Determine the [x, y] coordinate at the center of the cell enclosing the given text.  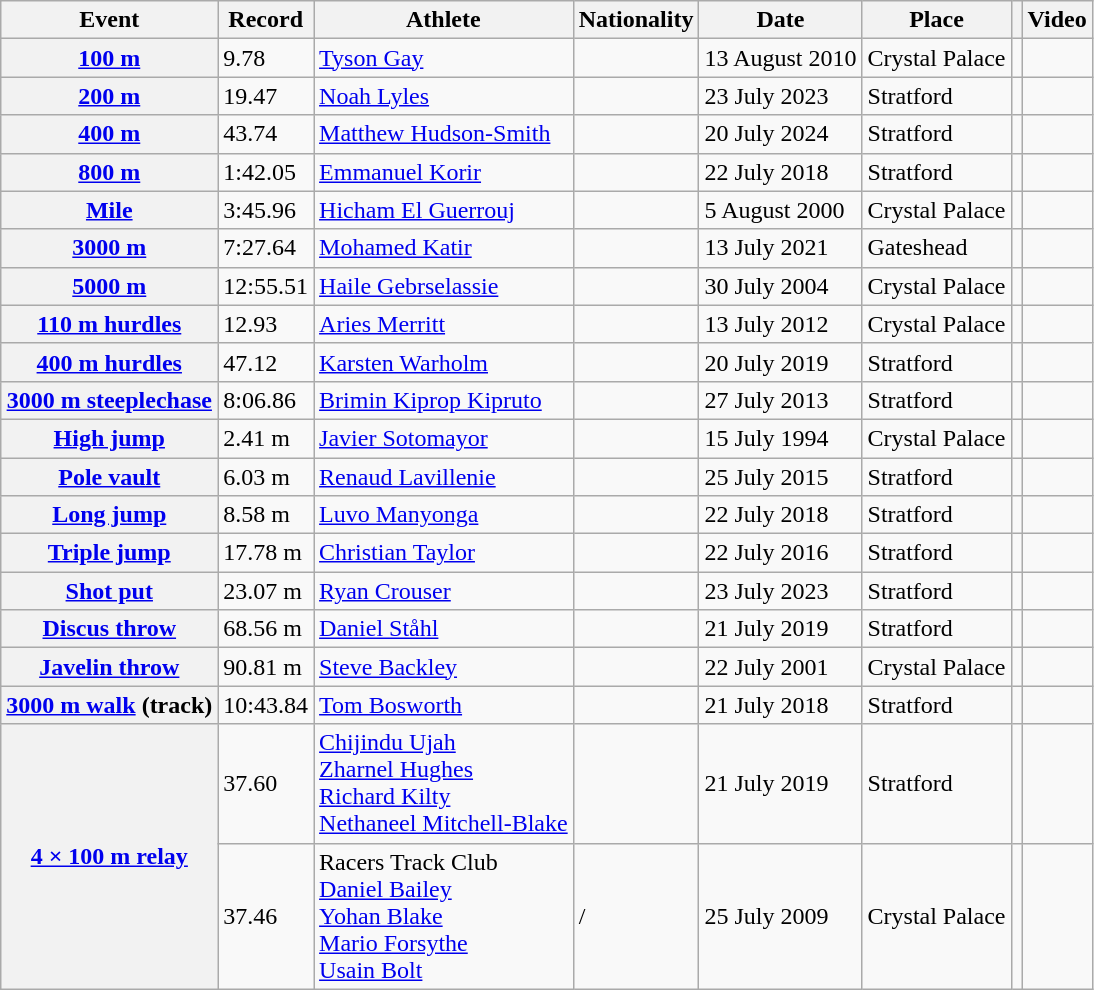
200 m [110, 96]
7:27.64 [266, 248]
12:55.51 [266, 286]
Emmanuel Korir [444, 172]
Luvo Manyonga [444, 515]
23.07 m [266, 591]
25 July 2009 [780, 916]
5000 m [110, 286]
400 m [110, 134]
Javelin throw [110, 667]
2.41 m [266, 438]
Steve Backley [444, 667]
Ryan Crouser [444, 591]
90.81 m [266, 667]
5 August 2000 [780, 210]
8:06.86 [266, 400]
3000 m [110, 248]
37.46 [266, 916]
13 August 2010 [780, 58]
Mile [110, 210]
4 × 100 m relay [110, 856]
Noah Lyles [444, 96]
Gateshead [936, 248]
13 July 2012 [780, 324]
19.47 [266, 96]
Tom Bosworth [444, 705]
/ [636, 916]
Christian Taylor [444, 553]
47.12 [266, 362]
Shot put [110, 591]
1:42.05 [266, 172]
3:45.96 [266, 210]
9.78 [266, 58]
13 July 2021 [780, 248]
68.56 m [266, 629]
Chijindu UjahZharnel HughesRichard KiltyNethaneel Mitchell-Blake [444, 784]
Haile Gebrselassie [444, 286]
6.03 m [266, 477]
20 July 2024 [780, 134]
30 July 2004 [780, 286]
Pole vault [110, 477]
Record [266, 20]
3000 m steeplechase [110, 400]
Brimin Kiprop Kipruto [444, 400]
43.74 [266, 134]
Event [110, 20]
15 July 1994 [780, 438]
21 July 2018 [780, 705]
22 July 2001 [780, 667]
20 July 2019 [780, 362]
Triple jump [110, 553]
800 m [110, 172]
37.60 [266, 784]
Javier Sotomayor [444, 438]
3000 m walk (track) [110, 705]
400 m hurdles [110, 362]
8.58 m [266, 515]
17.78 m [266, 553]
Long jump [110, 515]
Karsten Warholm [444, 362]
Tyson Gay [444, 58]
Date [780, 20]
Athlete [444, 20]
25 July 2015 [780, 477]
Aries Merritt [444, 324]
Nationality [636, 20]
110 m hurdles [110, 324]
High jump [110, 438]
Discus throw [110, 629]
Place [936, 20]
Video [1057, 20]
10:43.84 [266, 705]
12.93 [266, 324]
27 July 2013 [780, 400]
100 m [110, 58]
Mohamed Katir [444, 248]
Daniel Ståhl [444, 629]
Renaud Lavillenie [444, 477]
Matthew Hudson-Smith [444, 134]
Racers Track ClubDaniel BaileyYohan BlakeMario ForsytheUsain Bolt [444, 916]
Hicham El Guerrouj [444, 210]
22 July 2016 [780, 553]
